Extract the (x, y) coordinate from the center of the cell holding the provided text.  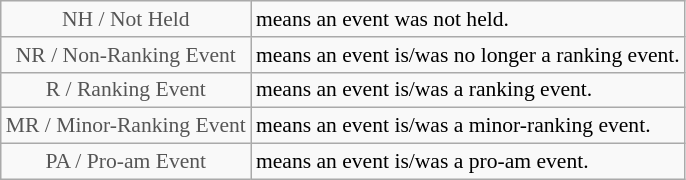
MR / Minor-Ranking Event (126, 126)
means an event is/was a pro-am event. (468, 162)
means an event is/was no longer a ranking event. (468, 55)
NH / Not Held (126, 19)
means an event was not held. (468, 19)
means an event is/was a ranking event. (468, 90)
R / Ranking Event (126, 90)
means an event is/was a minor-ranking event. (468, 126)
PA / Pro-am Event (126, 162)
NR / Non-Ranking Event (126, 55)
